Scan for the cell matching the given text and deliver its [x, y] coordinate at center. 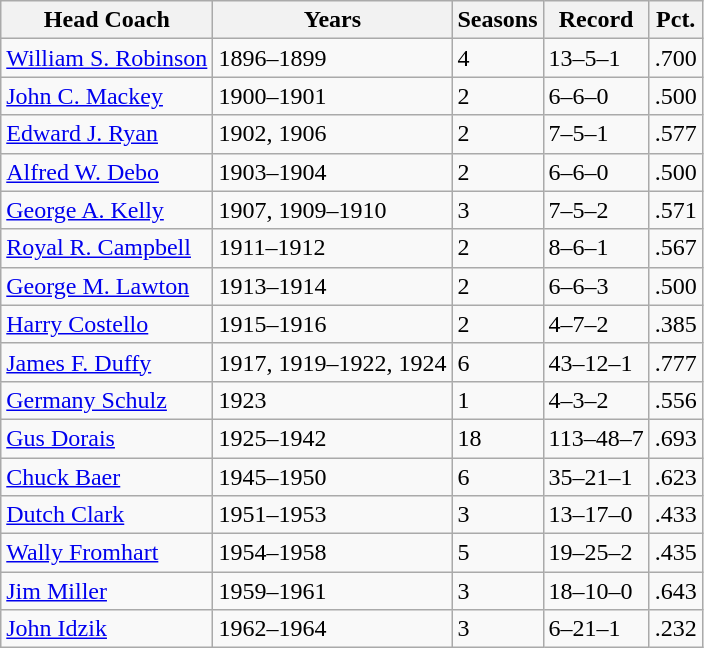
.777 [676, 362]
.623 [676, 477]
.433 [676, 515]
John C. Mackey [107, 96]
1896–1899 [332, 58]
1903–1904 [332, 172]
13–5–1 [596, 58]
1900–1901 [332, 96]
7–5–2 [596, 210]
1 [498, 400]
Harry Costello [107, 324]
Pct. [676, 20]
18–10–0 [596, 591]
113–48–7 [596, 438]
Alfred W. Debo [107, 172]
Head Coach [107, 20]
.567 [676, 248]
6–6–3 [596, 286]
1954–1958 [332, 553]
8–6–1 [596, 248]
Germany Schulz [107, 400]
4–3–2 [596, 400]
.643 [676, 591]
1951–1953 [332, 515]
Gus Dorais [107, 438]
Seasons [498, 20]
.577 [676, 134]
5 [498, 553]
6–21–1 [596, 629]
1913–1914 [332, 286]
1925–1942 [332, 438]
John Idzik [107, 629]
.556 [676, 400]
1923 [332, 400]
18 [498, 438]
William S. Robinson [107, 58]
George A. Kelly [107, 210]
Jim Miller [107, 591]
4 [498, 58]
.693 [676, 438]
Royal R. Campbell [107, 248]
.571 [676, 210]
.232 [676, 629]
Edward J. Ryan [107, 134]
35–21–1 [596, 477]
Dutch Clark [107, 515]
George M. Lawton [107, 286]
Wally Fromhart [107, 553]
Record [596, 20]
1917, 1919–1922, 1924 [332, 362]
1962–1964 [332, 629]
.435 [676, 553]
7–5–1 [596, 134]
.700 [676, 58]
1907, 1909–1910 [332, 210]
1959–1961 [332, 591]
4–7–2 [596, 324]
19–25–2 [596, 553]
43–12–1 [596, 362]
1945–1950 [332, 477]
1902, 1906 [332, 134]
1915–1916 [332, 324]
13–17–0 [596, 515]
Years [332, 20]
1911–1912 [332, 248]
Chuck Baer [107, 477]
.385 [676, 324]
James F. Duffy [107, 362]
